Locate the cell with the specified text and output its (X, Y) center coordinate. 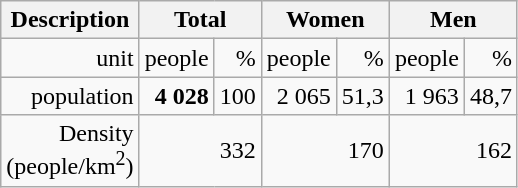
Density(people/km2) (70, 151)
unit (70, 58)
Description (70, 20)
Women (325, 20)
51,3 (362, 96)
4 028 (176, 96)
100 (238, 96)
Total (200, 20)
2 065 (298, 96)
162 (453, 151)
170 (325, 151)
48,7 (490, 96)
population (70, 96)
Men (453, 20)
1 963 (426, 96)
332 (200, 151)
